Provide the (x, y) coordinate of the cell's center where the given text is located.  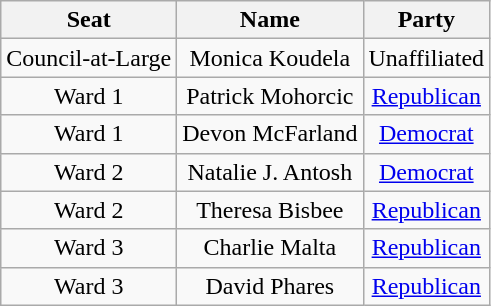
Charlie Malta (270, 248)
Natalie J. Antosh (270, 172)
Monica Koudela (270, 58)
Seat (89, 20)
David Phares (270, 286)
Devon McFarland (270, 134)
Party (426, 20)
Council-at-Large (89, 58)
Patrick Mohorcic (270, 96)
Unaffiliated (426, 58)
Theresa Bisbee (270, 210)
Name (270, 20)
